Find where the given text appears and provide that cell's center as [x, y] coordinate. 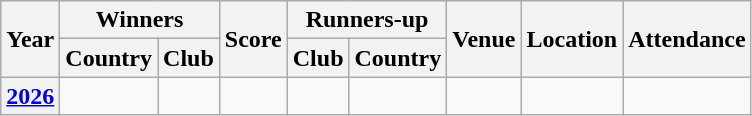
Year [30, 39]
Runners-up [366, 20]
Attendance [687, 39]
2026 [30, 96]
Venue [484, 39]
Score [253, 39]
Location [572, 39]
Winners [140, 20]
